For the text-containing cell, return its midpoint in (x, y) coordinate format. 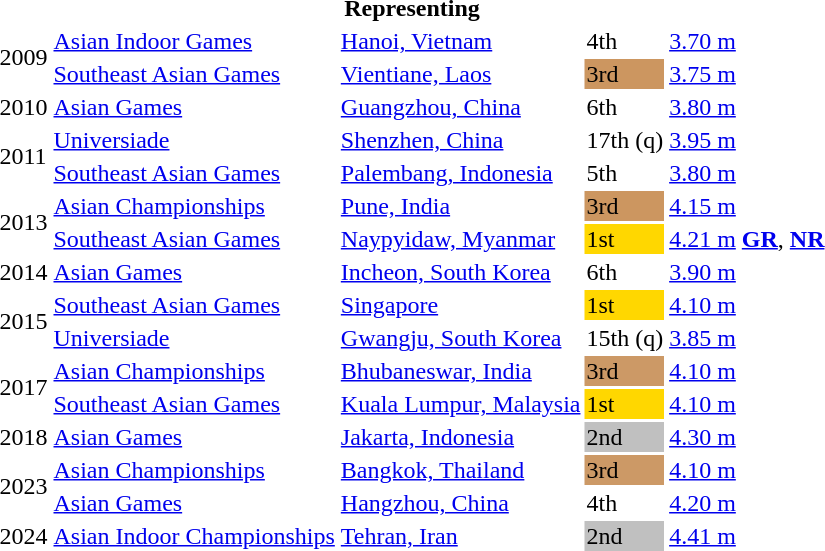
Incheon, South Korea (460, 272)
Asian Indoor Games (194, 41)
15th (q) (625, 338)
Shenzhen, China (460, 140)
Guangzhou, China (460, 107)
Naypyidaw, Myanmar (460, 239)
Kuala Lumpur, Malaysia (460, 404)
17th (q) (625, 140)
Asian Indoor Championships (194, 536)
5th (625, 173)
Vientiane, Laos (460, 74)
Bhubaneswar, India (460, 371)
Hanoi, Vietnam (460, 41)
Jakarta, Indonesia (460, 437)
Palembang, Indonesia (460, 173)
Gwangju, South Korea (460, 338)
Pune, India (460, 206)
Tehran, Iran (460, 536)
Hangzhou, China (460, 503)
Singapore (460, 305)
Bangkok, Thailand (460, 470)
